Return [X, Y] of the center of cell containing provided text 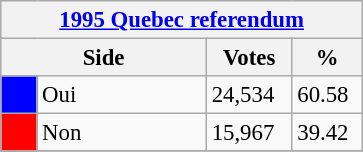
1995 Quebec referendum [182, 20]
Votes [249, 58]
39.42 [328, 133]
24,534 [249, 95]
60.58 [328, 95]
Side [104, 58]
15,967 [249, 133]
% [328, 58]
Oui [122, 95]
Non [122, 133]
